Capture the cell that displays the provided text and extract its (X, Y) central coordinate. 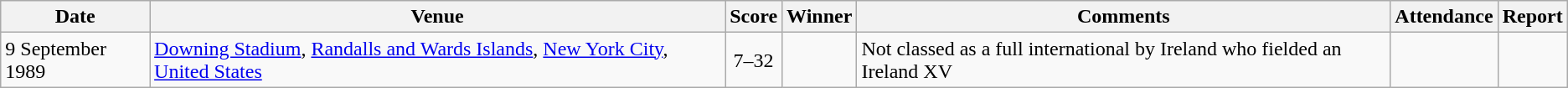
Score (754, 17)
Date (75, 17)
7–32 (754, 60)
Venue (437, 17)
9 September 1989 (75, 60)
Attendance (1444, 17)
Winner (819, 17)
Not classed as a full international by Ireland who fielded an Ireland XV (1124, 60)
Report (1533, 17)
Downing Stadium, Randalls and Wards Islands, New York City, United States (437, 60)
Comments (1124, 17)
